Detect which cell encompasses the target text, then output its [X, Y] center coordinate. 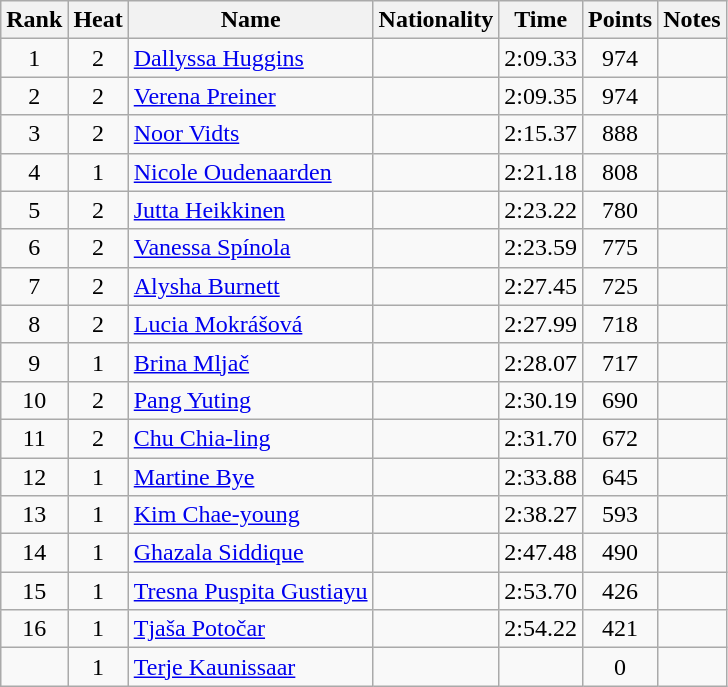
4 [34, 172]
5 [34, 210]
Vanessa Spínola [250, 248]
2:33.88 [541, 477]
Name [250, 20]
Lucia Mokrášová [250, 324]
780 [620, 210]
888 [620, 134]
775 [620, 248]
12 [34, 477]
Time [541, 20]
426 [620, 591]
13 [34, 515]
593 [620, 515]
2:28.07 [541, 362]
717 [620, 362]
421 [620, 629]
16 [34, 629]
Pang Yuting [250, 400]
9 [34, 362]
Ghazala Siddique [250, 553]
Brina Mljač [250, 362]
490 [620, 553]
14 [34, 553]
725 [620, 286]
Tresna Puspita Gustiayu [250, 591]
808 [620, 172]
Alysha Burnett [250, 286]
Nationality [436, 20]
2:23.22 [541, 210]
Verena Preiner [250, 96]
2:47.48 [541, 553]
Tjaša Potočar [250, 629]
2:09.35 [541, 96]
2:21.18 [541, 172]
2:31.70 [541, 438]
2:23.59 [541, 248]
11 [34, 438]
2:15.37 [541, 134]
15 [34, 591]
0 [620, 667]
Rank [34, 20]
10 [34, 400]
Nicole Oudenaarden [250, 172]
Notes [692, 20]
645 [620, 477]
Points [620, 20]
Terje Kaunissaar [250, 667]
Dallyssa Huggins [250, 58]
Martine Bye [250, 477]
2:09.33 [541, 58]
Noor Vidts [250, 134]
Heat [98, 20]
6 [34, 248]
Kim Chae-young [250, 515]
2:53.70 [541, 591]
Chu Chia-ling [250, 438]
3 [34, 134]
Jutta Heikkinen [250, 210]
8 [34, 324]
2:27.99 [541, 324]
718 [620, 324]
672 [620, 438]
2:30.19 [541, 400]
2:54.22 [541, 629]
2:27.45 [541, 286]
2:38.27 [541, 515]
7 [34, 286]
690 [620, 400]
